Provide the [X, Y] coordinate of the cell's center where the given text is located.  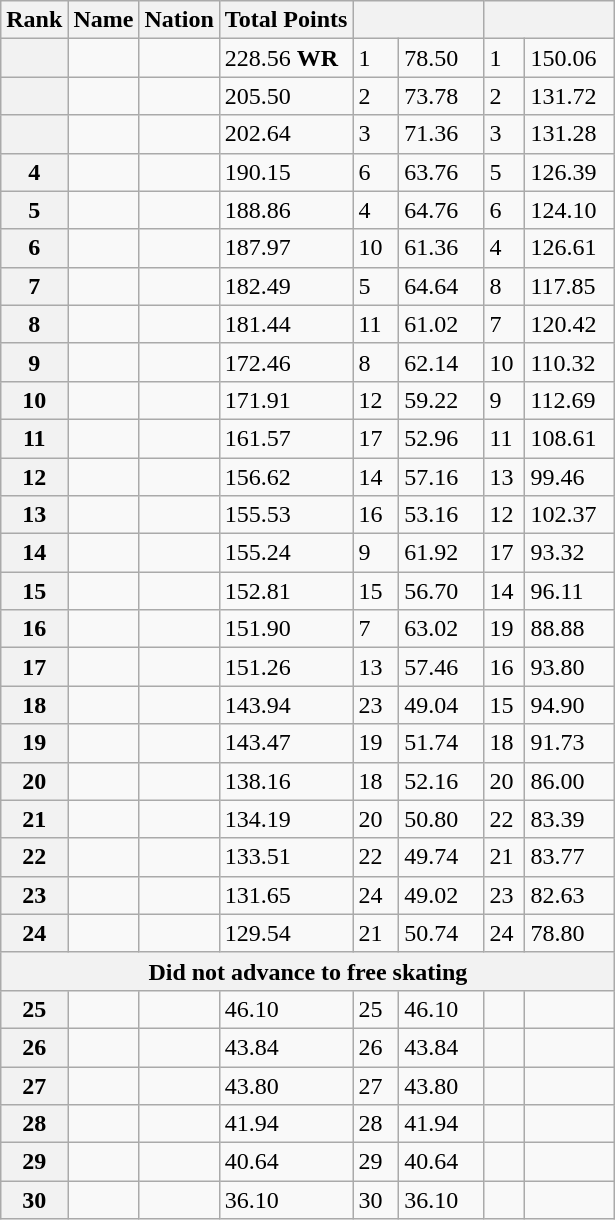
61.92 [442, 553]
50.80 [442, 819]
49.02 [442, 895]
188.86 [286, 210]
131.65 [286, 895]
56.70 [442, 591]
62.14 [442, 362]
110.32 [570, 362]
63.76 [442, 172]
Nation [179, 20]
143.94 [286, 705]
202.64 [286, 134]
172.46 [286, 362]
129.54 [286, 933]
171.91 [286, 400]
151.26 [286, 667]
52.16 [442, 781]
78.50 [442, 58]
50.74 [442, 933]
64.64 [442, 286]
83.77 [570, 857]
Total Points [286, 20]
133.51 [286, 857]
182.49 [286, 286]
Did not advance to free skating [308, 971]
156.62 [286, 477]
61.36 [442, 248]
131.72 [570, 96]
Name [104, 20]
124.10 [570, 210]
51.74 [442, 743]
61.02 [442, 324]
155.53 [286, 515]
63.02 [442, 629]
59.22 [442, 400]
112.69 [570, 400]
151.90 [286, 629]
78.80 [570, 933]
126.39 [570, 172]
83.39 [570, 819]
117.85 [570, 286]
205.50 [286, 96]
187.97 [286, 248]
49.04 [442, 705]
93.32 [570, 553]
120.42 [570, 324]
64.76 [442, 210]
190.15 [286, 172]
126.61 [570, 248]
143.47 [286, 743]
Rank [34, 20]
73.78 [442, 96]
108.61 [570, 438]
71.36 [442, 134]
86.00 [570, 781]
181.44 [286, 324]
150.06 [570, 58]
96.11 [570, 591]
138.16 [286, 781]
52.96 [442, 438]
91.73 [570, 743]
99.46 [570, 477]
155.24 [286, 553]
57.46 [442, 667]
93.80 [570, 667]
102.37 [570, 515]
161.57 [286, 438]
152.81 [286, 591]
88.88 [570, 629]
94.90 [570, 705]
131.28 [570, 134]
49.74 [442, 857]
134.19 [286, 819]
82.63 [570, 895]
57.16 [442, 477]
228.56 WR [286, 58]
53.16 [442, 515]
